Output the [X, Y] coordinate of the center of the cell containing the given text.  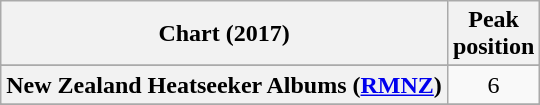
6 [493, 85]
Peak position [493, 34]
Chart (2017) [224, 34]
New Zealand Heatseeker Albums (RMNZ) [224, 85]
